Locate the cell with the specified text and output its (x, y) center coordinate. 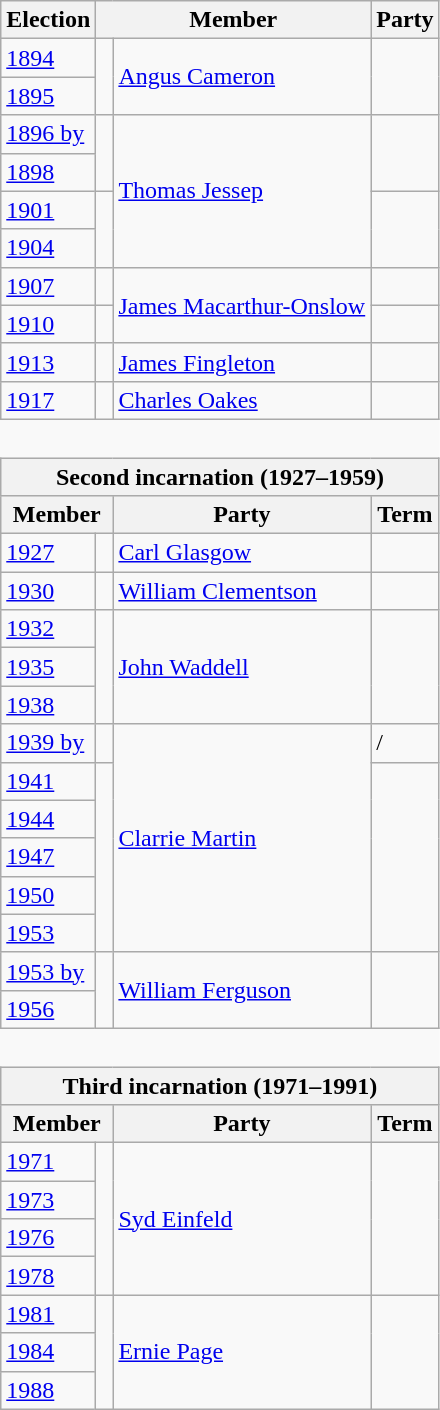
1901 (48, 210)
1953 (48, 933)
James Macarthur-Onslow (242, 305)
John Waddell (242, 667)
1976 (48, 1238)
Clarrie Martin (242, 838)
Angus Cameron (242, 77)
Charles Oakes (242, 400)
1953 by (48, 971)
William Ferguson (242, 990)
Thomas Jessep (242, 191)
1932 (48, 629)
1947 (48, 857)
1935 (48, 667)
1941 (48, 781)
Carl Glasgow (242, 553)
1927 (48, 553)
1981 (48, 1314)
Syd Einfeld (242, 1219)
1988 (48, 1390)
1907 (48, 286)
1971 (48, 1162)
1956 (48, 1009)
1895 (48, 96)
Second incarnation (1927–1959) (220, 477)
William Clementson (242, 591)
1904 (48, 248)
1910 (48, 324)
1984 (48, 1352)
1917 (48, 400)
1894 (48, 58)
/ (405, 743)
Ernie Page (242, 1352)
Election (48, 20)
1973 (48, 1200)
James Fingleton (242, 362)
1944 (48, 819)
1898 (48, 172)
1939 by (48, 743)
1896 by (48, 134)
1930 (48, 591)
1913 (48, 362)
1950 (48, 895)
1978 (48, 1276)
Third incarnation (1971–1991) (220, 1085)
1938 (48, 705)
